Extract the [X, Y] coordinate from the center of the cell holding the provided text.  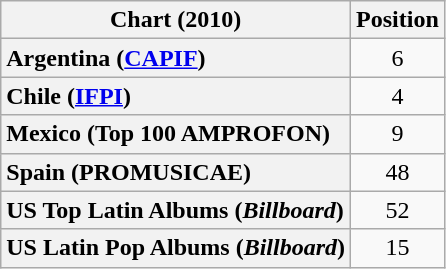
Spain (PROMUSICAE) [176, 172]
Mexico (Top 100 AMPROFON) [176, 134]
Chile (IFPI) [176, 96]
4 [398, 96]
6 [398, 58]
15 [398, 248]
US Latin Pop Albums (Billboard) [176, 248]
US Top Latin Albums (Billboard) [176, 210]
52 [398, 210]
9 [398, 134]
Argentina (CAPIF) [176, 58]
Chart (2010) [176, 20]
Position [398, 20]
48 [398, 172]
